Output the [X, Y] coordinate of the center of the cell containing the given text.  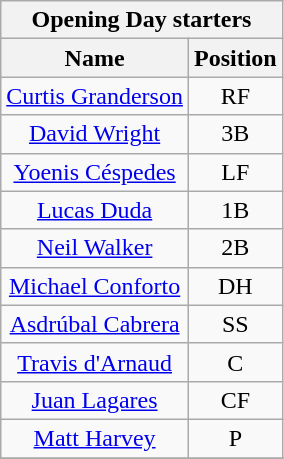
RF [235, 96]
Opening Day starters [142, 20]
Michael Conforto [95, 286]
Yoenis Céspedes [95, 172]
P [235, 438]
SS [235, 324]
CF [235, 400]
Juan Lagares [95, 400]
Neil Walker [95, 248]
2B [235, 248]
Name [95, 58]
Matt Harvey [95, 438]
DH [235, 286]
Position [235, 58]
Travis d'Arnaud [95, 362]
C [235, 362]
1B [235, 210]
Lucas Duda [95, 210]
LF [235, 172]
Asdrúbal Cabrera [95, 324]
Curtis Granderson [95, 96]
3B [235, 134]
David Wright [95, 134]
